Return (x, y) of the center of cell containing provided text 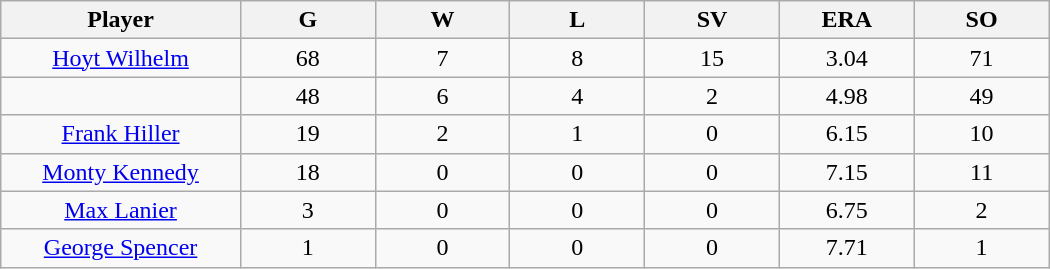
4 (578, 96)
6 (442, 96)
Frank Hiller (121, 134)
71 (982, 58)
W (442, 20)
3 (308, 210)
ERA (846, 20)
Hoyt Wilhelm (121, 58)
68 (308, 58)
48 (308, 96)
49 (982, 96)
George Spencer (121, 248)
8 (578, 58)
SO (982, 20)
15 (712, 58)
7.15 (846, 172)
19 (308, 134)
Player (121, 20)
SV (712, 20)
10 (982, 134)
7 (442, 58)
G (308, 20)
6.75 (846, 210)
Max Lanier (121, 210)
4.98 (846, 96)
3.04 (846, 58)
11 (982, 172)
6.15 (846, 134)
7.71 (846, 248)
18 (308, 172)
L (578, 20)
Monty Kennedy (121, 172)
